Locate the cell with the specified text and output its [X, Y] center coordinate. 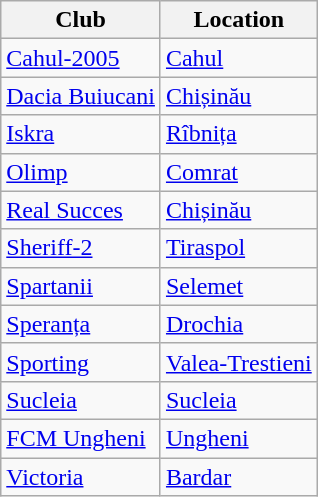
Speranța [81, 324]
Dacia Buiucani [81, 96]
Sheriff-2 [81, 248]
Cahul [238, 58]
Club [81, 20]
Comrat [238, 172]
FCM Ungheni [81, 438]
Location [238, 20]
Real Succes [81, 210]
Iskra [81, 134]
Bardar [238, 477]
Spartanii [81, 286]
Tiraspol [238, 248]
Rîbnița [238, 134]
Valea-Trestieni [238, 362]
Drochia [238, 324]
Olimp [81, 172]
Cahul-2005 [81, 58]
Sporting [81, 362]
Selemet [238, 286]
Victoria [81, 477]
Ungheni [238, 438]
